Pinpoint the cell where the given text exists, returning its [X, Y] midpoint coordinate. 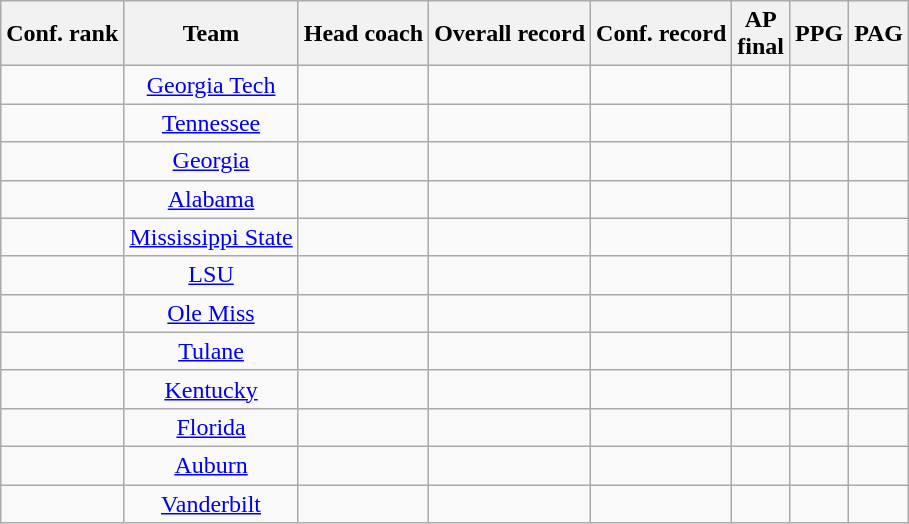
LSU [211, 275]
APfinal [761, 34]
Alabama [211, 199]
Tennessee [211, 123]
Mississippi State [211, 237]
Georgia [211, 161]
Kentucky [211, 389]
Conf. record [662, 34]
Georgia Tech [211, 85]
PAG [879, 34]
Team [211, 34]
Vanderbilt [211, 503]
Florida [211, 427]
Overall record [510, 34]
Ole Miss [211, 313]
Conf. rank [62, 34]
Tulane [211, 351]
PPG [820, 34]
Head coach [363, 34]
Auburn [211, 465]
